Detect which cell encompasses the target text, then output its (x, y) center coordinate. 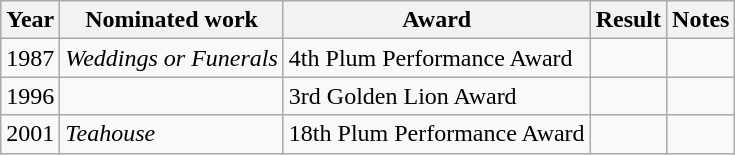
4th Plum Performance Award (436, 58)
1987 (30, 58)
Nominated work (172, 20)
2001 (30, 134)
Year (30, 20)
1996 (30, 96)
18th Plum Performance Award (436, 134)
3rd Golden Lion Award (436, 96)
Weddings or Funerals (172, 58)
Award (436, 20)
Notes (701, 20)
Teahouse (172, 134)
Result (628, 20)
